Return [X, Y] of the center of cell containing provided text 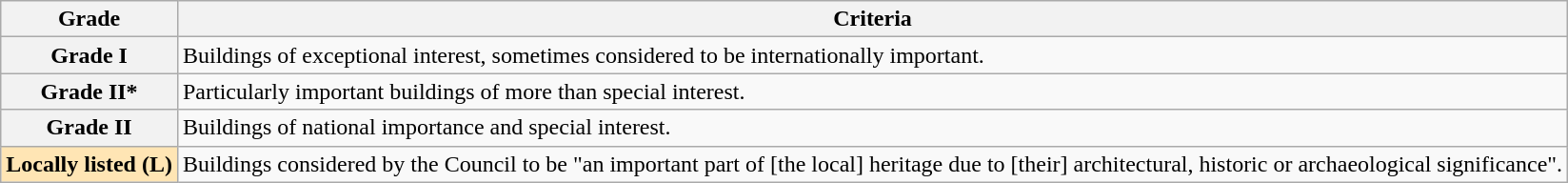
Buildings of exceptional interest, sometimes considered to be internationally important. [872, 55]
Criteria [872, 19]
Grade II* [89, 91]
Grade II [89, 128]
Locally listed (L) [89, 164]
Grade I [89, 55]
Grade [89, 19]
Buildings of national importance and special interest. [872, 128]
Particularly important buildings of more than special interest. [872, 91]
